Output the (X, Y) coordinate of the center of the cell containing the given text.  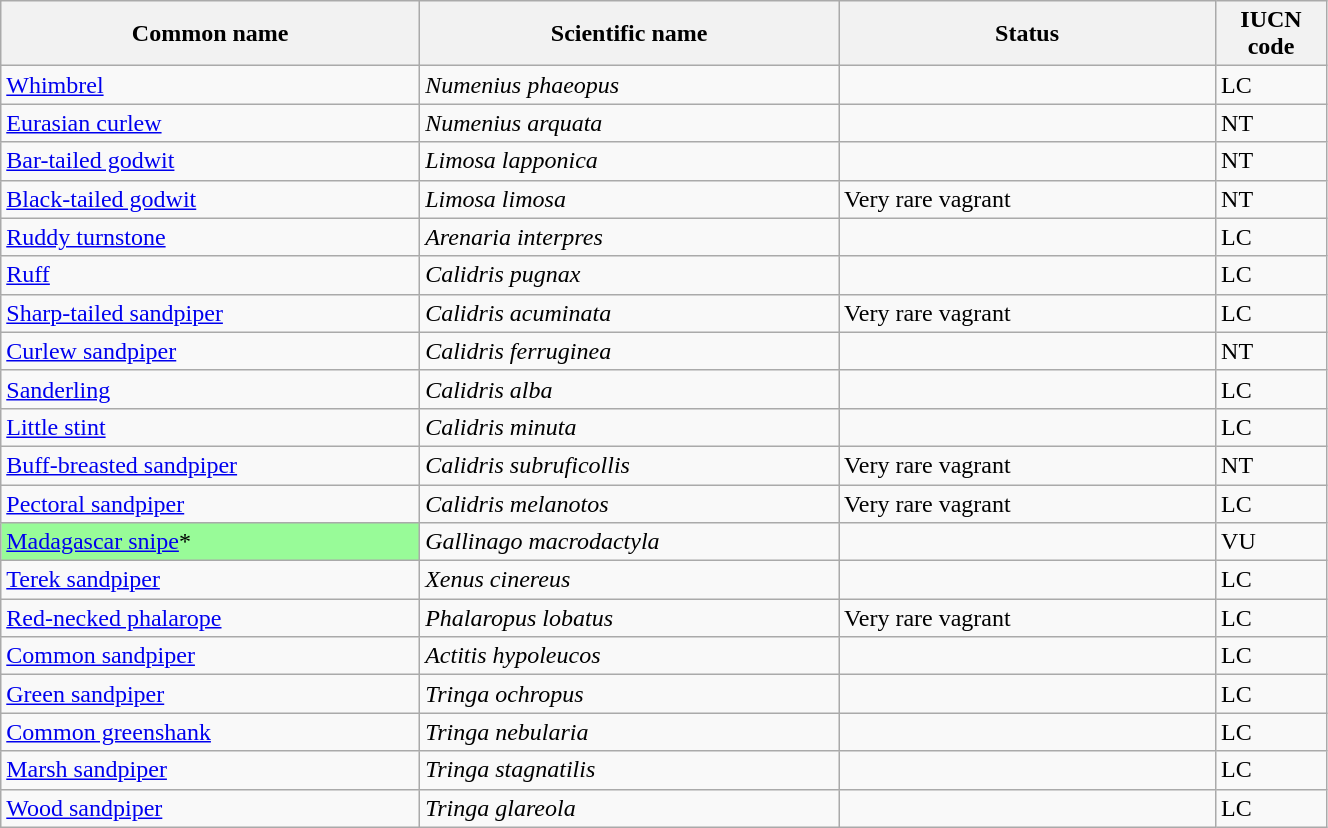
Whimbrel (210, 85)
Scientific name (630, 34)
Green sandpiper (210, 694)
Calidris subruficollis (630, 465)
Black-tailed godwit (210, 199)
Sanderling (210, 389)
Tringa nebularia (630, 732)
Buff-breasted sandpiper (210, 465)
Bar-tailed godwit (210, 161)
Common name (210, 34)
Phalaropus lobatus (630, 618)
Calidris pugnax (630, 275)
Xenus cinereus (630, 580)
Arenaria interpres (630, 237)
Marsh sandpiper (210, 770)
IUCN code (1272, 34)
Calidris ferruginea (630, 351)
Little stint (210, 427)
Gallinago macrodactyla (630, 542)
Numenius arquata (630, 123)
Calidris alba (630, 389)
Sharp-tailed sandpiper (210, 313)
VU (1272, 542)
Calidris minuta (630, 427)
Red-necked phalarope (210, 618)
Common greenshank (210, 732)
Limosa lapponica (630, 161)
Ruddy turnstone (210, 237)
Tringa ochropus (630, 694)
Limosa limosa (630, 199)
Calidris acuminata (630, 313)
Actitis hypoleucos (630, 656)
Tringa glareola (630, 808)
Curlew sandpiper (210, 351)
Madagascar snipe* (210, 542)
Calidris melanotos (630, 503)
Numenius phaeopus (630, 85)
Ruff (210, 275)
Pectoral sandpiper (210, 503)
Tringa stagnatilis (630, 770)
Eurasian curlew (210, 123)
Wood sandpiper (210, 808)
Terek sandpiper (210, 580)
Common sandpiper (210, 656)
Status (1028, 34)
